Detect which cell encompasses the target text, then output its (x, y) center coordinate. 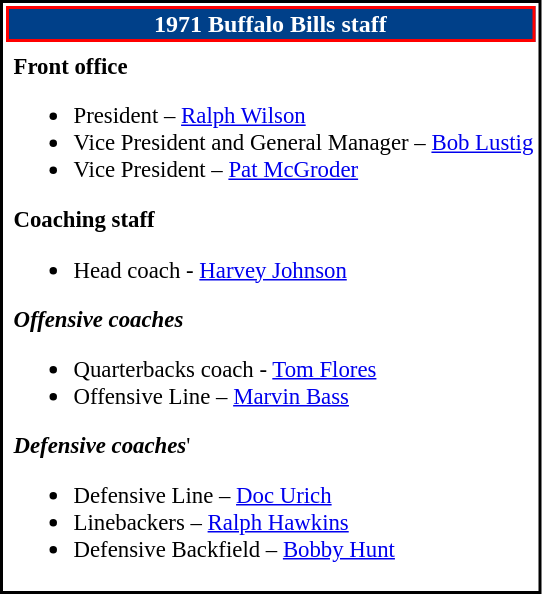
1971 Buffalo Bills staff (270, 24)
